From the cell containing the given text, extract its center point as (x, y) coordinate. 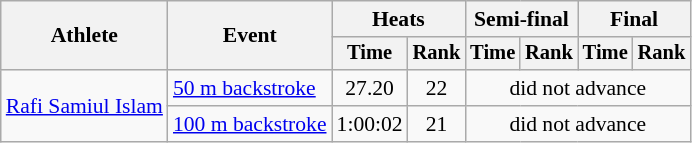
21 (437, 124)
Heats (399, 19)
27.20 (370, 88)
22 (437, 88)
Athlete (84, 36)
Rafi Samiul Islam (84, 106)
50 m backstroke (250, 88)
1:00:02 (370, 124)
100 m backstroke (250, 124)
Final (634, 19)
Event (250, 36)
Semi-final (521, 19)
